Return (X, Y) of the center of cell containing provided text 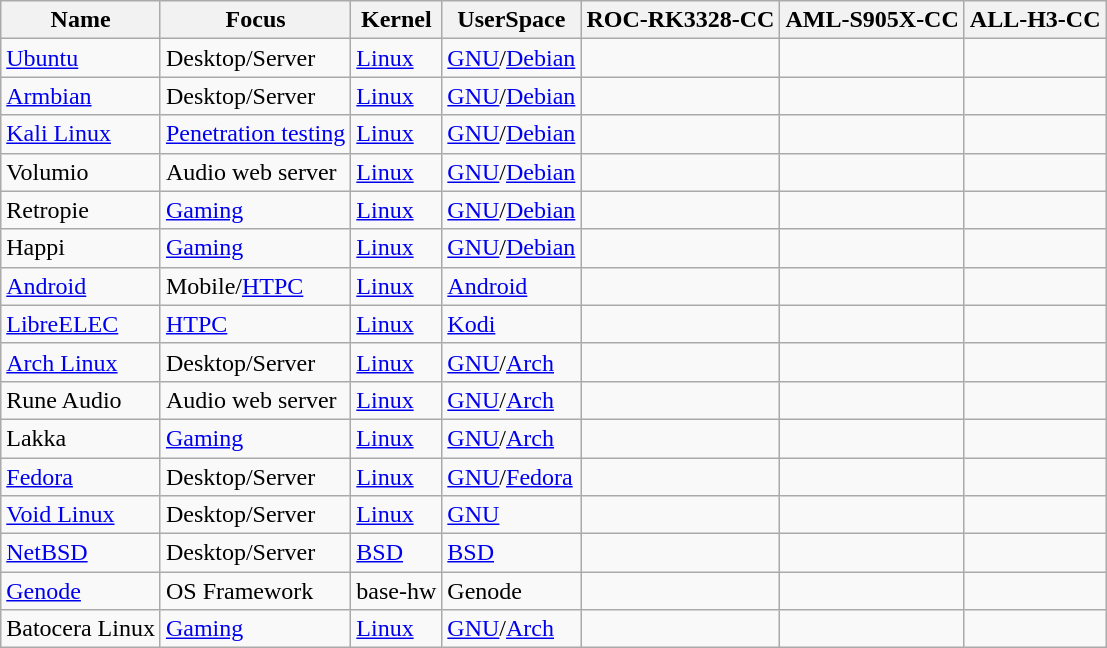
AML-S905X-CC (872, 20)
Fedora (81, 477)
Lakka (81, 438)
Kodi (512, 324)
GNU (512, 515)
Ubuntu (81, 58)
HTPC (255, 324)
Void Linux (81, 515)
Penetration testing (255, 134)
Volumio (81, 172)
Arch Linux (81, 362)
Mobile/HTPC (255, 286)
GNU/Fedora (512, 477)
ALL-H3-CC (1035, 20)
UserSpace (512, 20)
Name (81, 20)
NetBSD (81, 553)
Kali Linux (81, 134)
ROC-RK3328-CC (680, 20)
Happi (81, 248)
Focus (255, 20)
Kernel (396, 20)
LibreELEC (81, 324)
Batocera Linux (81, 629)
OS Framework (255, 591)
Retropie (81, 210)
Rune Audio (81, 400)
Armbian (81, 96)
base-hw (396, 591)
